Return (x, y) of the center of cell containing provided text 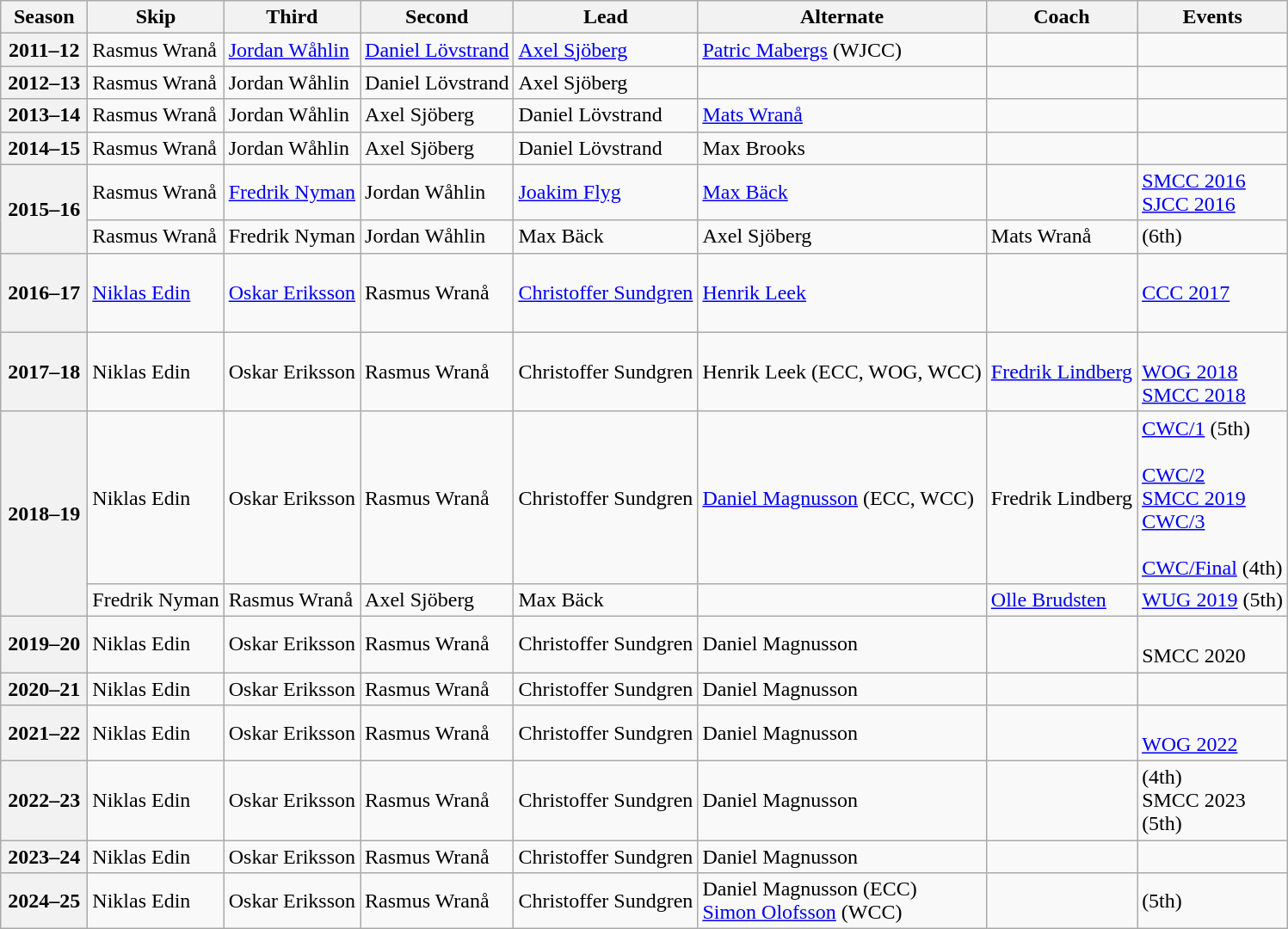
Skip (156, 17)
SMCC 2016 SJCC 2016 (1213, 193)
Patric Mabergs (WJCC) (841, 50)
Lead (606, 17)
2019–20 (45, 643)
2011–12 (45, 50)
2020–21 (45, 689)
Joakim Flyg (606, 193)
Daniel Magnusson (ECC, WCC) (841, 497)
WOG 2018 SMCC 2018 (1213, 372)
CWC/1 (5th) CWC/2 SMCC 2019 CWC/3 CWC/Final (4th) (1213, 497)
Third (292, 17)
WUG 2019 (5th) (1213, 600)
Henrik Leek (ECC, WOG, WCC) (841, 372)
Season (45, 17)
2015–16 (45, 208)
Daniel Magnusson (ECC) Simon Olofsson (WCC) (841, 901)
2021–22 (45, 733)
2014–15 (45, 148)
(6th) (1213, 237)
Coach (1062, 17)
Alternate (841, 17)
Olle Brudsten (1062, 600)
2018–19 (45, 514)
2022–23 (45, 801)
SMCC 2020 (1213, 643)
2012–13 (45, 83)
CCC 2017 (1213, 292)
2017–18 (45, 372)
2024–25 (45, 901)
Events (1213, 17)
(5th) (1213, 901)
2013–14 (45, 115)
(4th) SMCC 2023 (5th) (1213, 801)
WOG 2022 (1213, 733)
Second (437, 17)
2023–24 (45, 857)
2016–17 (45, 292)
Henrik Leek (841, 292)
Max Brooks (841, 148)
